For the text-containing cell, return its midpoint in [X, Y] coordinate format. 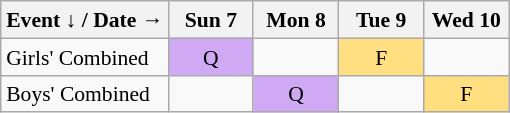
Sun 7 [210, 20]
Event ↓ / Date → [84, 20]
Girls' Combined [84, 56]
Mon 8 [296, 20]
Tue 9 [382, 20]
Wed 10 [466, 20]
Boys' Combined [84, 94]
